Scan for the cell matching the given text and deliver its [x, y] coordinate at center. 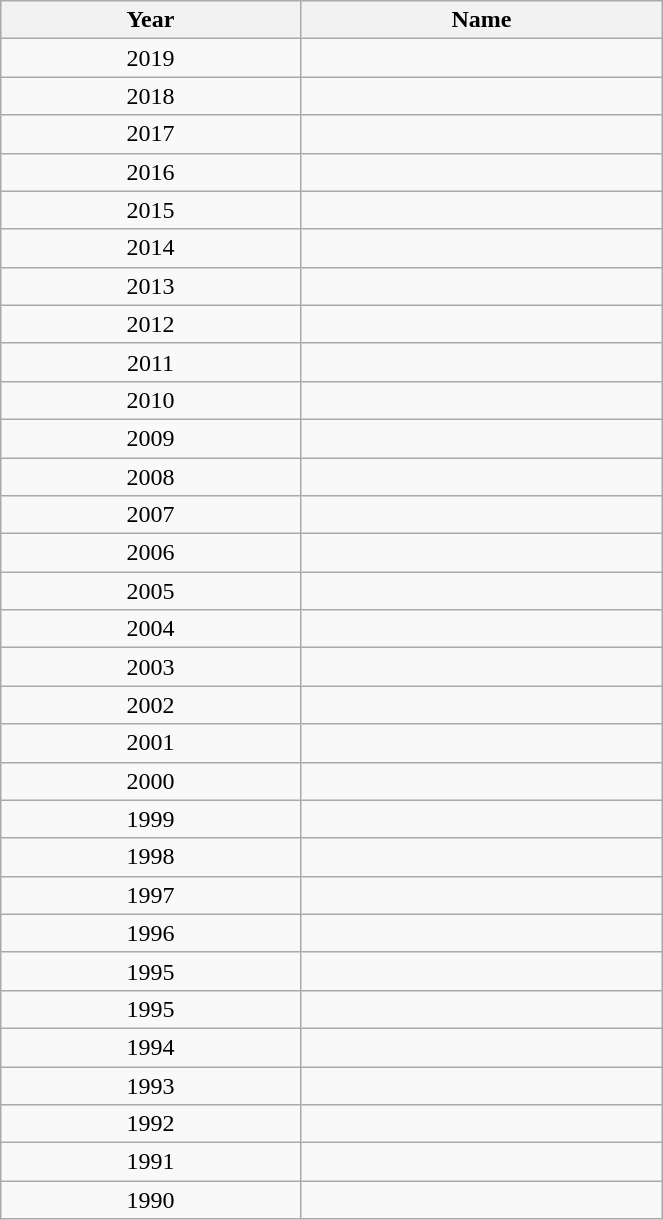
1998 [150, 857]
2007 [150, 515]
2009 [150, 438]
2011 [150, 362]
2017 [150, 134]
1990 [150, 1200]
2001 [150, 743]
Year [150, 20]
2002 [150, 705]
1992 [150, 1124]
2013 [150, 286]
2005 [150, 591]
Name [482, 20]
2015 [150, 210]
2014 [150, 248]
2010 [150, 400]
1999 [150, 819]
2016 [150, 172]
2006 [150, 553]
1991 [150, 1162]
2019 [150, 58]
1994 [150, 1047]
2004 [150, 629]
2018 [150, 96]
2012 [150, 324]
2008 [150, 477]
2000 [150, 781]
1996 [150, 933]
1993 [150, 1085]
1997 [150, 895]
2003 [150, 667]
